Locate the cell with the specified text and output its [x, y] center coordinate. 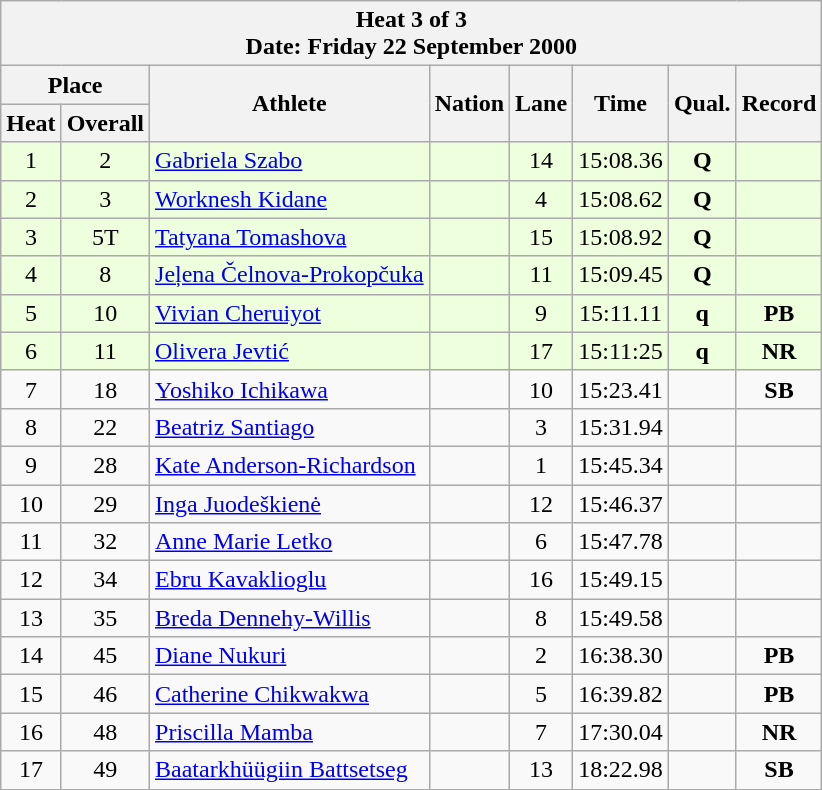
Record [779, 104]
Ebru Kavaklioglu [290, 580]
15:08.62 [621, 199]
Anne Marie Letko [290, 542]
15:08.92 [621, 237]
29 [105, 503]
Overall [105, 123]
Beatriz Santiago [290, 427]
22 [105, 427]
34 [105, 580]
Jeļena Čelnova-Prokopčuka [290, 275]
Olivera Jevtić [290, 351]
Breda Dennehy-Willis [290, 618]
Catherine Chikwakwa [290, 694]
Baatarkhüügiin Battsetseg [290, 770]
15:09.45 [621, 275]
Athlete [290, 104]
32 [105, 542]
Worknesh Kidane [290, 199]
Qual. [702, 104]
Diane Nukuri [290, 656]
Tatyana Tomashova [290, 237]
Gabriela Szabo [290, 161]
15:11:25 [621, 351]
Vivian Cheruiyot [290, 313]
Inga Juodeškienė [290, 503]
46 [105, 694]
15:46.37 [621, 503]
Priscilla Mamba [290, 732]
15:49.15 [621, 580]
15:23.41 [621, 389]
49 [105, 770]
28 [105, 465]
15:49.58 [621, 618]
16:39.82 [621, 694]
45 [105, 656]
15:31.94 [621, 427]
17:30.04 [621, 732]
Place [76, 85]
18:22.98 [621, 770]
Heat 3 of 3 Date: Friday 22 September 2000 [412, 34]
15:08.36 [621, 161]
48 [105, 732]
35 [105, 618]
15:45.34 [621, 465]
Kate Anderson-Richardson [290, 465]
Lane [542, 104]
5T [105, 237]
Nation [469, 104]
15:11.11 [621, 313]
16:38.30 [621, 656]
15:47.78 [621, 542]
18 [105, 389]
Yoshiko Ichikawa [290, 389]
Time [621, 104]
Heat [31, 123]
